Return the [x, y] coordinate for the center point of the cell that contains the specified text.  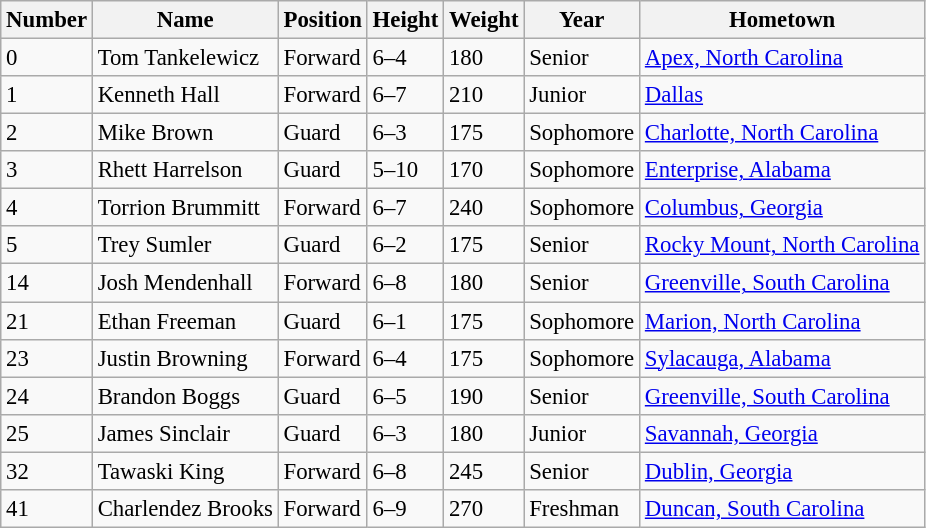
Justin Browning [185, 358]
Weight [484, 20]
Sylacauga, Alabama [782, 358]
25 [47, 433]
6–5 [405, 396]
Tawaski King [185, 471]
Mike Brown [185, 133]
Enterprise, Alabama [782, 170]
Dublin, Georgia [782, 471]
2 [47, 133]
Name [185, 20]
3 [47, 170]
6–1 [405, 321]
Height [405, 20]
1 [47, 95]
Marion, North Carolina [782, 321]
Kenneth Hall [185, 95]
21 [47, 321]
14 [47, 283]
24 [47, 396]
Josh Mendenhall [185, 283]
Charlotte, North Carolina [782, 133]
Brandon Boggs [185, 396]
240 [484, 208]
Number [47, 20]
Freshman [582, 509]
Duncan, South Carolina [782, 509]
Charlendez Brooks [185, 509]
Torrion Brummitt [185, 208]
6–2 [405, 245]
0 [47, 58]
210 [484, 95]
41 [47, 509]
170 [484, 170]
Apex, North Carolina [782, 58]
Columbus, Georgia [782, 208]
270 [484, 509]
190 [484, 396]
6–9 [405, 509]
4 [47, 208]
Tom Tankelewicz [185, 58]
Dallas [782, 95]
Position [322, 20]
Trey Sumler [185, 245]
Hometown [782, 20]
32 [47, 471]
5 [47, 245]
245 [484, 471]
5–10 [405, 170]
Rhett Harrelson [185, 170]
James Sinclair [185, 433]
Savannah, Georgia [782, 433]
Year [582, 20]
Rocky Mount, North Carolina [782, 245]
23 [47, 358]
Ethan Freeman [185, 321]
